Capture the cell that displays the provided text and extract its (x, y) central coordinate. 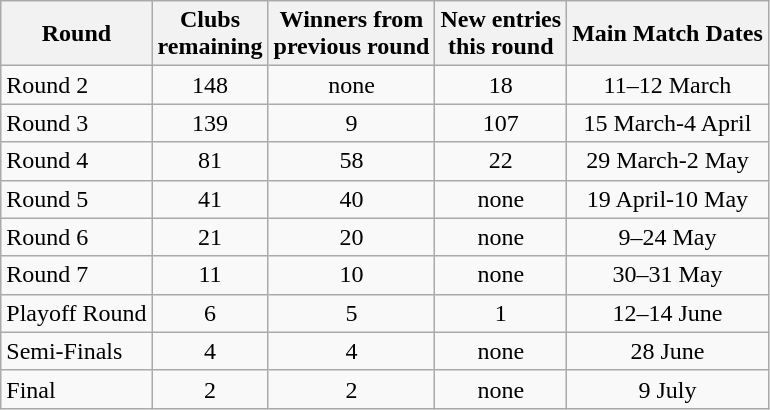
20 (352, 237)
Round 5 (76, 199)
9 (352, 123)
15 March-4 April (668, 123)
Round 7 (76, 275)
30–31 May (668, 275)
12–14 June (668, 313)
9 July (668, 389)
New entriesthis round (501, 34)
Winners fromprevious round (352, 34)
Playoff Round (76, 313)
22 (501, 161)
148 (210, 85)
6 (210, 313)
107 (501, 123)
29 March-2 May (668, 161)
58 (352, 161)
9–24 May (668, 237)
Round 2 (76, 85)
18 (501, 85)
40 (352, 199)
41 (210, 199)
Round (76, 34)
Main Match Dates (668, 34)
Round 3 (76, 123)
Final (76, 389)
28 June (668, 351)
Round 6 (76, 237)
10 (352, 275)
1 (501, 313)
21 (210, 237)
Round 4 (76, 161)
5 (352, 313)
19 April-10 May (668, 199)
81 (210, 161)
Clubsremaining (210, 34)
11–12 March (668, 85)
11 (210, 275)
139 (210, 123)
Semi-Finals (76, 351)
